Scan for the cell matching the given text and deliver its (X, Y) coordinate at center. 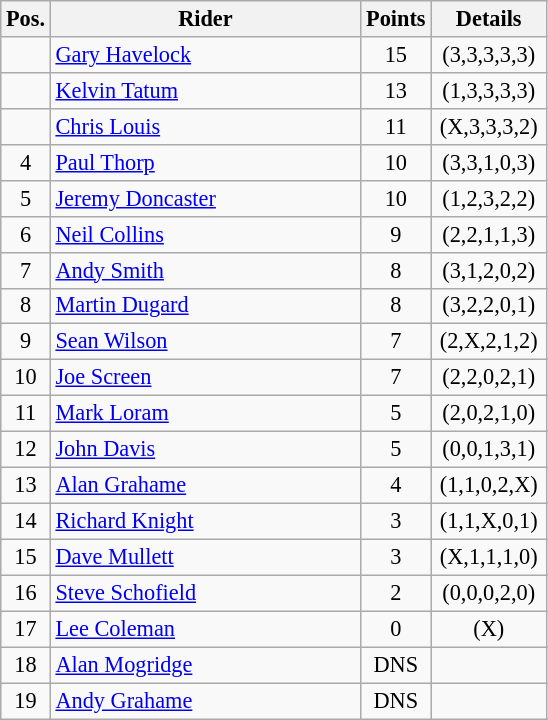
16 (26, 593)
Jeremy Doncaster (205, 198)
(2,2,0,2,1) (488, 378)
(X,1,1,1,0) (488, 557)
(0,0,1,3,1) (488, 450)
Mark Loram (205, 414)
0 (396, 629)
(3,3,3,3,3) (488, 55)
Gary Havelock (205, 55)
Richard Knight (205, 521)
(0,0,0,2,0) (488, 593)
John Davis (205, 450)
Points (396, 19)
(X) (488, 629)
Kelvin Tatum (205, 90)
(1,1,X,0,1) (488, 521)
(3,1,2,0,2) (488, 270)
Pos. (26, 19)
Details (488, 19)
Chris Louis (205, 126)
Steve Schofield (205, 593)
Neil Collins (205, 234)
Dave Mullett (205, 557)
12 (26, 450)
Andy Smith (205, 270)
Lee Coleman (205, 629)
Joe Screen (205, 378)
(3,3,1,0,3) (488, 162)
(1,1,0,2,X) (488, 485)
(X,3,3,3,2) (488, 126)
2 (396, 593)
17 (26, 629)
19 (26, 701)
14 (26, 521)
Sean Wilson (205, 342)
Alan Grahame (205, 485)
Martin Dugard (205, 306)
(2,2,1,1,3) (488, 234)
Alan Mogridge (205, 665)
(1,2,3,2,2) (488, 198)
(3,2,2,0,1) (488, 306)
(2,0,2,1,0) (488, 414)
(1,3,3,3,3) (488, 90)
Rider (205, 19)
(2,X,2,1,2) (488, 342)
18 (26, 665)
6 (26, 234)
Paul Thorp (205, 162)
Andy Grahame (205, 701)
